Extract the (X, Y) coordinate from the center of the cell holding the provided text.  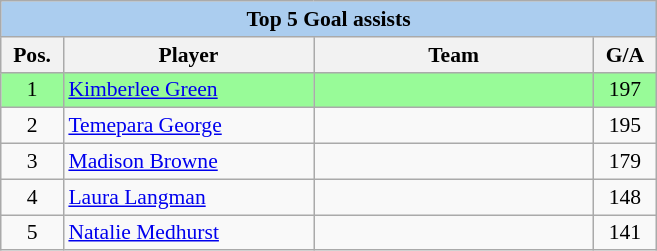
5 (32, 233)
G/A (626, 55)
Pos. (32, 55)
195 (626, 126)
Kimberlee Green (188, 90)
1 (32, 90)
Team (454, 55)
Madison Browne (188, 162)
141 (626, 233)
179 (626, 162)
Player (188, 55)
3 (32, 162)
4 (32, 197)
197 (626, 90)
Temepara George (188, 126)
Natalie Medhurst (188, 233)
148 (626, 197)
Top 5 Goal assists (329, 19)
Laura Langman (188, 197)
2 (32, 126)
